Return the [x, y] coordinate for the center point of the cell that contains the specified text.  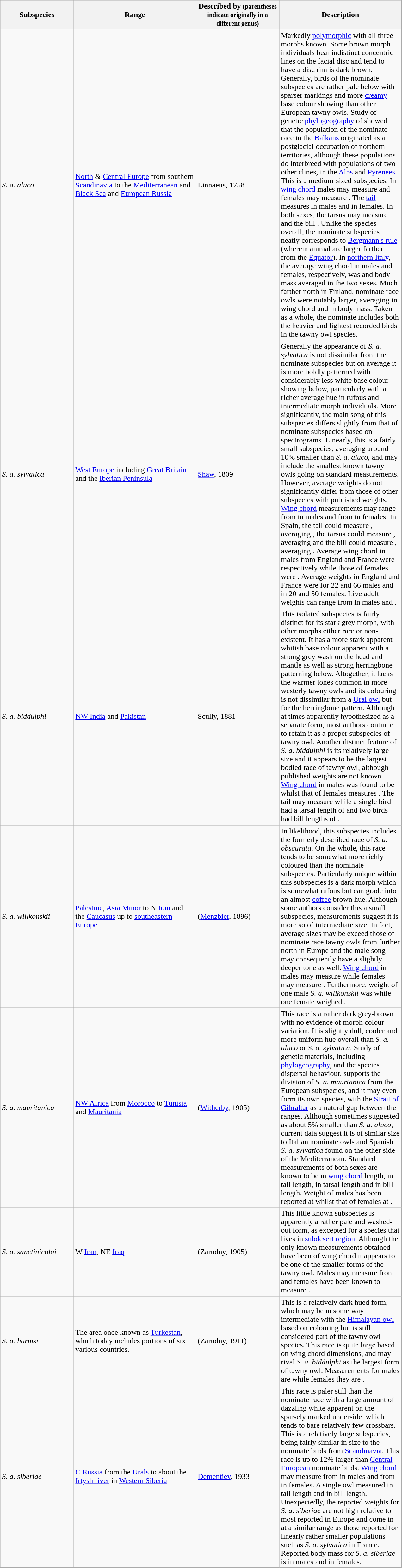
Range [135, 15]
Palestine, Asia Minor to N Iran and the Caucasus up to southeastern Europe [135, 916]
Scully, 1881 [238, 717]
S. a. biddulphi [37, 717]
S. a. sanctinicolai [37, 1252]
S. a. siberiae [37, 1476]
S. a. mauritanica [37, 1107]
(Zarudny, 1911) [238, 1341]
(Witherby, 1905) [238, 1107]
(Menzbier, 1896) [238, 916]
S. a. sylvatica [37, 474]
S. a. willkonskii [37, 916]
Linnaeus, 1758 [238, 185]
Subspecies [37, 15]
Dementiev, 1933 [238, 1476]
S. a. aluco [37, 185]
W Iran, NE Iraq [135, 1252]
C Russia from the Urals to about the Irtysh river in Western Siberia [135, 1476]
Description [340, 15]
Described by (parentheses indicate originally in a different genus) [238, 15]
Shaw, 1809 [238, 474]
The area once known as Turkestan, which today includes portions of six various countries. [135, 1341]
S. a. harmsi [37, 1341]
(Zarudny, 1905) [238, 1252]
North & Central Europe from southern Scandinavia to the Mediterranean and Black Sea and European Russia [135, 185]
NW India and Pakistan [135, 717]
West Europe including Great Britain and the Iberian Peninsula [135, 474]
NW Africa from Morocco to Tunisia and Mauritania [135, 1107]
